Scan for the cell matching the given text and deliver its (X, Y) coordinate at center. 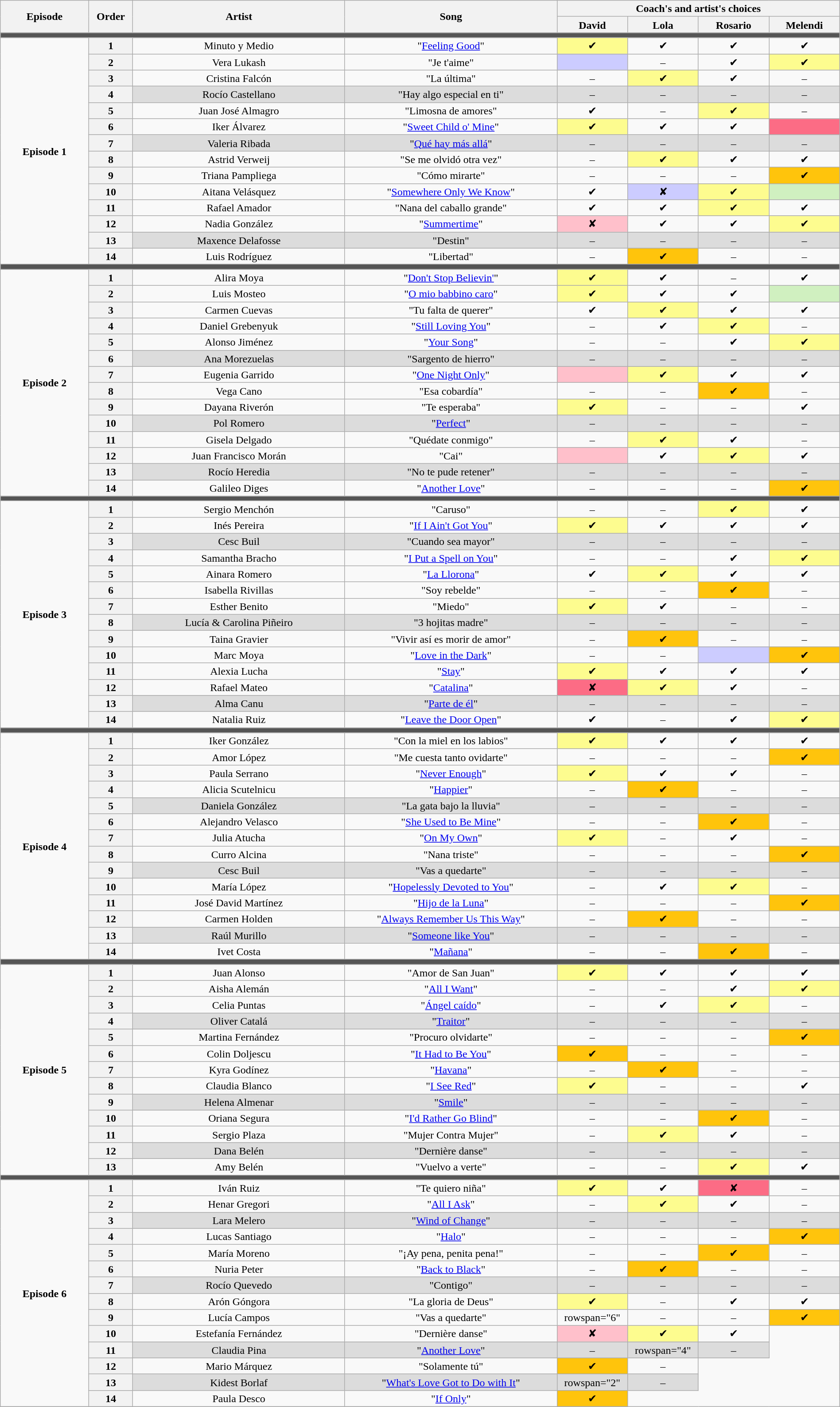
Melendi (805, 25)
Curro Alcina (239, 854)
Amor López (239, 757)
"Halo" (451, 1237)
Gisela Delgado (239, 439)
"Always Remember Us This Way" (451, 919)
"Procuro olvidarte" (451, 1038)
"Stay" (451, 671)
Rocío Quevedo (239, 1285)
"Je t'aime" (451, 62)
"Limosna de amores" (451, 111)
"Con la miel en los labios" (451, 741)
Episode 3 (44, 614)
Iker González (239, 741)
Alira Moya (239, 277)
Iker Álvarez (239, 127)
Alexia Lucha (239, 671)
"If Only" (451, 1398)
Rafael Mateo (239, 688)
"Feeling Good" (451, 46)
Song (451, 17)
"If I Ain't Got You" (451, 525)
Colin Doljescu (239, 1053)
"She Used to Be Mine" (451, 822)
Episode 2 (44, 383)
María Moreno (239, 1253)
Juan Alonso (239, 973)
Alma Canu (239, 703)
Juan Francisco Morán (239, 455)
Natalia Ruiz (239, 719)
Vega Cano (239, 391)
"Parte de él" (451, 703)
"Mujer Contra Mujer" (451, 1134)
Carmen Cuevas (239, 310)
"¡Ay pena, penita pena!" (451, 1253)
"Se me olvidó otra vez" (451, 159)
"La última" (451, 78)
"Cai" (451, 455)
"3 hojitas madre" (451, 623)
Episode (44, 17)
"Someone like You" (451, 935)
David (592, 25)
Rocío Castellano (239, 95)
Order (111, 17)
"No te pude retener" (451, 472)
Luis Rodríguez (239, 256)
Valeria Ribada (239, 143)
"Nana del caballo grande" (451, 208)
José David Martínez (239, 903)
"Vivir así es morir de amor" (451, 639)
Lucía & Carolina Piñeiro (239, 623)
"Still Loving You" (451, 326)
Kyra Godínez (239, 1069)
Episode 1 (44, 151)
Estefanía Fernández (239, 1333)
Samantha Bracho (239, 557)
Rosario (734, 25)
Lola (663, 25)
"Hay algo especial en ti" (451, 95)
Ana Morezuelas (239, 359)
"Havana" (451, 1069)
"Me cuesta tanto ovidarte" (451, 757)
"Esa cobardía" (451, 391)
Aitana Velásquez (239, 191)
Iván Ruiz (239, 1188)
Dana Belén (239, 1151)
"Soy rebelde" (451, 590)
rowspan="4" (663, 1350)
"Ángel caído" (451, 1005)
Alejandro Velasco (239, 822)
Maxence Delafosse (239, 240)
Carmen Holden (239, 919)
Coach's and artist's choices (698, 9)
Cristina Falcón (239, 78)
"All I Ask" (451, 1204)
"Te quiero niña" (451, 1188)
Eugenia Garrido (239, 375)
"All I Want" (451, 989)
"One Night Only" (451, 375)
Alonso Jiménez (239, 342)
Daniel Grebenyuk (239, 326)
Raúl Murillo (239, 935)
"Miedo" (451, 606)
"Cómo mirarte" (451, 175)
Rocío Heredia (239, 472)
Nuria Peter (239, 1269)
Isabella Rivillas (239, 590)
Henar Gregori (239, 1204)
Marc Moya (239, 655)
"Your Song" (451, 342)
María López (239, 887)
"It Had to Be You" (451, 1053)
"Contigo" (451, 1285)
Paula Serrano (239, 773)
Celia Puntas (239, 1005)
"Hopelessly Devoted to You" (451, 887)
Helena Almenar (239, 1102)
"Amor de San Juan" (451, 973)
"Wind of Change" (451, 1220)
"Never Enough" (451, 773)
rowspan="6" (592, 1318)
Juan José Almagro (239, 111)
Episode 5 (44, 1069)
"Happier" (451, 789)
"Vuelvo a verte" (451, 1167)
"Traitor" (451, 1021)
Martina Fernández (239, 1038)
Dayana Riverón (239, 407)
"Summertime" (451, 224)
"Mañana" (451, 952)
Lucía Campos (239, 1318)
"Love in the Dark" (451, 655)
"La Llorona" (451, 574)
rowspan="2" (592, 1382)
Lara Melero (239, 1220)
Pol Romero (239, 424)
Esther Benito (239, 606)
Artist (239, 17)
"Libertad" (451, 256)
"Hijo de la Luna" (451, 903)
Julia Atucha (239, 838)
"I See Red" (451, 1086)
"What's Love Got to Do with It" (451, 1382)
Oriana Segura (239, 1118)
"La gloria de Deus" (451, 1302)
Rafael Amador (239, 208)
"O mio babbino caro" (451, 293)
"Quédate conmigo" (451, 439)
"Leave the Door Open" (451, 719)
"Smile" (451, 1102)
"Back to Black" (451, 1269)
"Somewhere Only We Know" (451, 191)
Astrid Verweij (239, 159)
Paula Desco (239, 1398)
Lucas Santiago (239, 1237)
Luis Mosteo (239, 293)
Vera Lukash (239, 62)
"On My Own" (451, 838)
"Solamente tú" (451, 1366)
"Te esperaba" (451, 407)
Claudia Pina (239, 1350)
Sergio Menchón (239, 509)
"La gata bajo la lluvia" (451, 805)
Sergio Plaza (239, 1134)
"Tu falta de querer" (451, 310)
"Destin" (451, 240)
"Don't Stop Believin'" (451, 277)
Episode 4 (44, 846)
Taina Gravier (239, 639)
Daniela González (239, 805)
"Qué hay más allá" (451, 143)
"I Put a Spell on You" (451, 557)
Triana Pampliega (239, 175)
Arón Góngora (239, 1302)
"Catalina" (451, 688)
"Cuando sea mayor" (451, 541)
Episode 6 (44, 1293)
Ainara Romero (239, 574)
Claudia Blanco (239, 1086)
Ivet Costa (239, 952)
Galileo Diges (239, 488)
Mario Márquez (239, 1366)
Minuto y Medio (239, 46)
"Nana triste" (451, 854)
Amy Belén (239, 1167)
Oliver Catalá (239, 1021)
"Perfect" (451, 424)
"I'd Rather Go Blind" (451, 1118)
Kidest Borlaf (239, 1382)
"Sweet Child o' Mine" (451, 127)
"Sargento de hierro" (451, 359)
"Caruso" (451, 509)
Nadia González (239, 224)
Alicia Scutelnicu (239, 789)
Inés Pereira (239, 525)
Aisha Alemán (239, 989)
